Output the (x, y) coordinate of the center of the cell containing the given text.  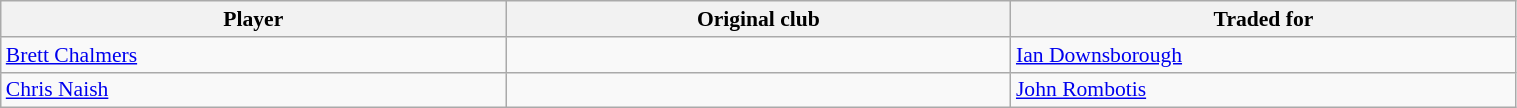
Ian Downsborough (1264, 55)
Brett Chalmers (254, 55)
Chris Naish (254, 90)
John Rombotis (1264, 90)
Traded for (1264, 19)
Original club (758, 19)
Player (254, 19)
